From the cell containing the given text, extract its center point as [X, Y] coordinate. 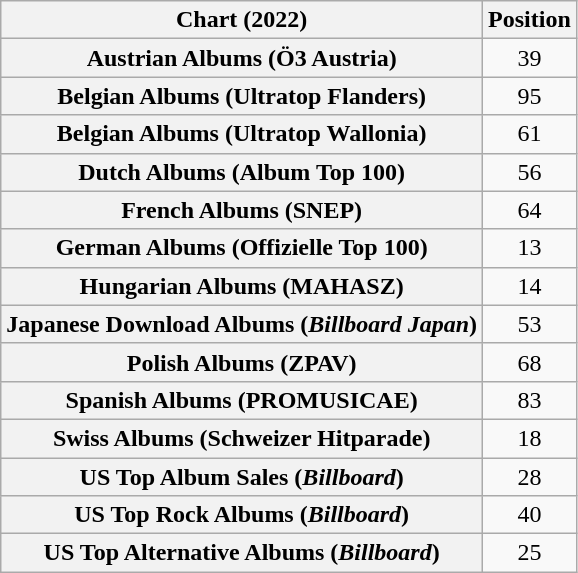
39 [530, 58]
Swiss Albums (Schweizer Hitparade) [242, 438]
Position [530, 20]
83 [530, 400]
61 [530, 134]
Polish Albums (ZPAV) [242, 362]
40 [530, 515]
US Top Alternative Albums (Billboard) [242, 553]
Spanish Albums (PROMUSICAE) [242, 400]
53 [530, 324]
French Albums (SNEP) [242, 210]
14 [530, 286]
US Top Album Sales (Billboard) [242, 477]
US Top Rock Albums (Billboard) [242, 515]
28 [530, 477]
German Albums (Offizielle Top 100) [242, 248]
Belgian Albums (Ultratop Flanders) [242, 96]
Japanese Download Albums (Billboard Japan) [242, 324]
18 [530, 438]
56 [530, 172]
Austrian Albums (Ö3 Austria) [242, 58]
Dutch Albums (Album Top 100) [242, 172]
95 [530, 96]
64 [530, 210]
Chart (2022) [242, 20]
Hungarian Albums (MAHASZ) [242, 286]
25 [530, 553]
68 [530, 362]
Belgian Albums (Ultratop Wallonia) [242, 134]
13 [530, 248]
